Return [X, Y] of the center of cell containing provided text 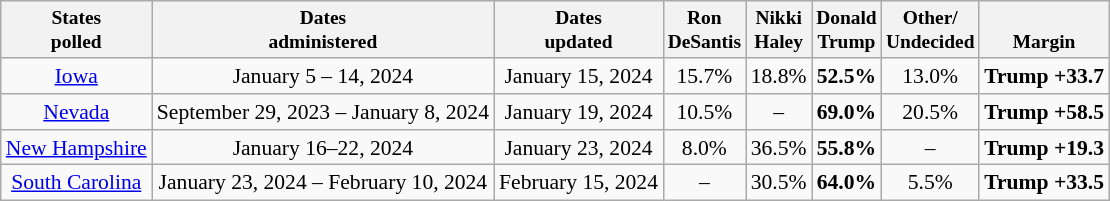
15.7% [704, 76]
Trump +19.3 [1044, 148]
18.8% [779, 76]
10.5% [704, 112]
Iowa [76, 76]
January 23, 2024 [578, 148]
South Carolina [76, 183]
Statespolled [76, 30]
52.5% [847, 76]
New Hampshire [76, 148]
Trump +58.5 [1044, 112]
Trump +33.5 [1044, 183]
September 29, 2023 – January 8, 2024 [323, 112]
January 23, 2024 – February 10, 2024 [323, 183]
Datesupdated [578, 30]
5.5% [930, 183]
69.0% [847, 112]
NikkiHaley [779, 30]
DonaldTrump [847, 30]
RonDeSantis [704, 30]
20.5% [930, 112]
February 15, 2024 [578, 183]
Margin [1044, 30]
55.8% [847, 148]
13.0% [930, 76]
January 5 – 14, 2024 [323, 76]
64.0% [847, 183]
Nevada [76, 112]
36.5% [779, 148]
January 15, 2024 [578, 76]
30.5% [779, 183]
8.0% [704, 148]
Datesadministered [323, 30]
January 19, 2024 [578, 112]
January 16–22, 2024 [323, 148]
Other/Undecided [930, 30]
Trump +33.7 [1044, 76]
